Provide the [X, Y] coordinate of the cell's center where the given text is located.  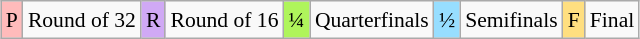
F [574, 20]
Semifinals [511, 20]
Quarterfinals [372, 20]
R [154, 20]
P [12, 20]
½ [447, 20]
Final [612, 20]
¼ [297, 20]
Round of 32 [82, 20]
Round of 16 [224, 20]
